Return the (x, y) coordinate for the center point of the cell that contains the specified text.  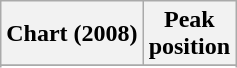
Chart (2008) (72, 34)
Peakposition (189, 34)
